Scan for the cell matching the given text and deliver its (X, Y) coordinate at center. 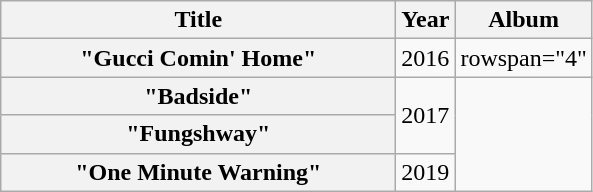
"One Minute Warning" (198, 172)
2017 (426, 115)
Year (426, 20)
2016 (426, 58)
Title (198, 20)
2019 (426, 172)
"Fungshway" (198, 134)
"Gucci Comin' Home" (198, 58)
rowspan="4" (524, 58)
"Badside" (198, 96)
Album (524, 20)
